Locate the cell with the specified text and output its (X, Y) center coordinate. 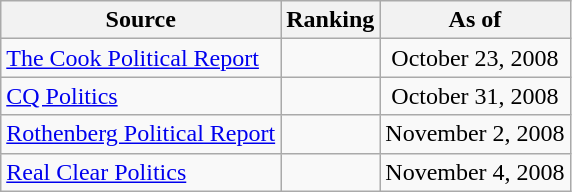
October 31, 2008 (475, 96)
November 2, 2008 (475, 134)
Real Clear Politics (141, 172)
November 4, 2008 (475, 172)
Rothenberg Political Report (141, 134)
Source (141, 20)
As of (475, 20)
CQ Politics (141, 96)
The Cook Political Report (141, 58)
Ranking (330, 20)
October 23, 2008 (475, 58)
